Provide the [X, Y] coordinate of the cell's center where the given text is located.  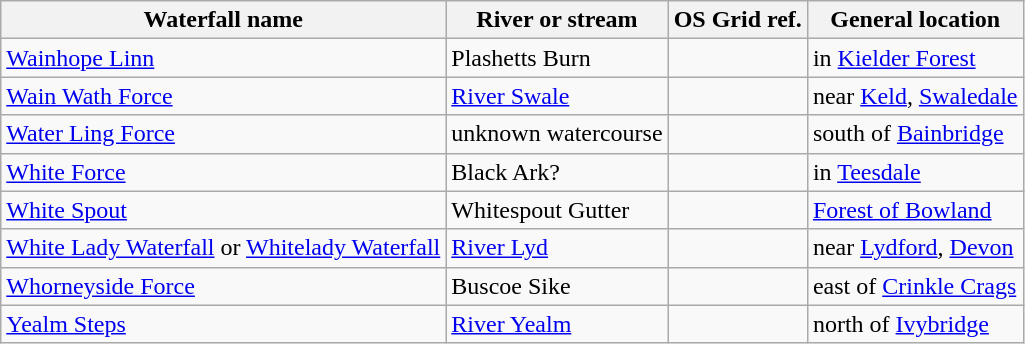
north of Ivybridge [915, 324]
Wainhope Linn [224, 58]
OS Grid ref. [738, 20]
White Force [224, 172]
Yealm Steps [224, 324]
River Lyd [557, 248]
unknown watercourse [557, 134]
White Lady Waterfall or Whitelady Waterfall [224, 248]
near Lydford, Devon [915, 248]
Whitespout Gutter [557, 210]
in Teesdale [915, 172]
Forest of Bowland [915, 210]
River Yealm [557, 324]
Whorneyside Force [224, 286]
White Spout [224, 210]
Water Ling Force [224, 134]
River Swale [557, 96]
Wain Wath Force [224, 96]
near Keld, Swaledale [915, 96]
General location [915, 20]
Plashetts Burn [557, 58]
Black Ark? [557, 172]
in Kielder Forest [915, 58]
Buscoe Sike [557, 286]
east of Crinkle Crags [915, 286]
Waterfall name [224, 20]
River or stream [557, 20]
south of Bainbridge [915, 134]
